Capture the cell that displays the provided text and extract its [X, Y] central coordinate. 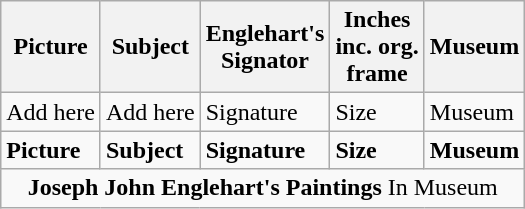
Englehart's Signator [265, 47]
Joseph John Englehart's Paintings In Museum [263, 188]
Inches inc. org. frame [377, 47]
